Locate the cell with the specified text and output its [x, y] center coordinate. 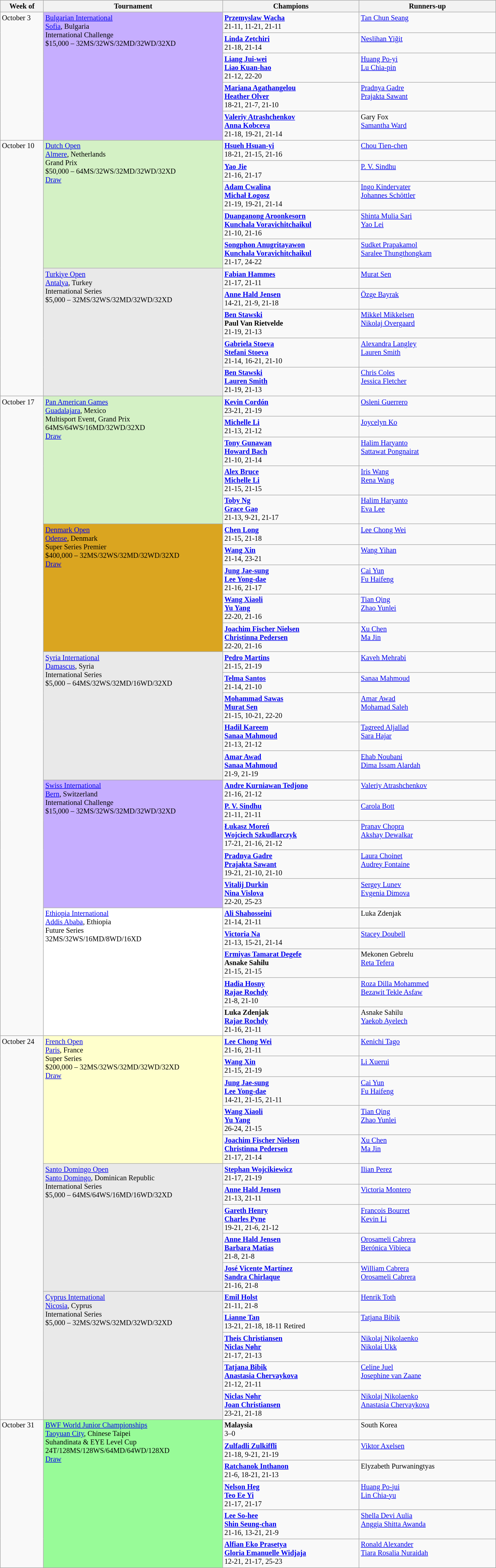
Nelson Heg Teo Ee Yi21-17, 21-17 [291, 1495]
Joachim Fischer Nielsen Christinna Pedersen22-20, 21-16 [291, 637]
Joachim Fischer Nielsen Christinna Pedersen21-17, 21-14 [291, 1149]
Anne Hald Jensen21-13, 21-11 [291, 1194]
Ali Shahosseini21-14, 21-11 [291, 918]
Yao Jie21-16, 21-17 [291, 171]
Ben Stawski Lauren Smith21-19, 21-13 [291, 381]
Carola Bott [427, 810]
Pan American GamesGuadalajara, MexicoMultisport Event, Grand Prix64MS/64WS/16MD/32WD/32XDDraw [133, 460]
Mohammad Sawas Murat Sen21-15, 10-21, 22-20 [291, 707]
Anne Hald Jensen14-21, 21-9, 21-18 [291, 299]
Malaysia3–0 [291, 1430]
Kenichi Tago [427, 1046]
Fabian Hammes21-17, 21-11 [291, 278]
Niclas Nøhr Joan Christiansen23-21, 21-18 [291, 1405]
Asnake Sahilu Yaekob Ayelech [427, 1021]
Ethiopia InternationalAddis Ababa, EthiopiaFuture Series32MS/32WS/16MD/8WD/16XD [133, 971]
Lee Chong Wei [427, 534]
Ilian Perez [427, 1174]
Emil Holst21-11, 21-8 [291, 1302]
Laura Choinet Audrey Fontaine [427, 864]
Sanaa Mahmoud [427, 682]
Henrik Toth [427, 1302]
Özge Bayrak [427, 299]
Pranav Chopra Akshay Dewalkar [427, 835]
Runners-up [427, 6]
French OpenParis, FranceSuper Series$200,000 – 32MS/32WS/32MD/32WD/32XDDraw [133, 1099]
Sudket Prapakamol Saralee Thungthongkam [427, 254]
Swiss InternationalBern, SwitzerlandInternational Challenge$15,000 – 32MS/32WS/32MD/32WD/32XD [133, 844]
Adam Cwalina Michał Łogosz21-19, 19-21, 21-14 [291, 196]
Ingo Kindervater Johannes Schöttler [427, 196]
Alfian Eko Prasetya Gloria Emanuelle Widjaja12-21, 21-17, 25-23 [291, 1553]
Roza Dilla Mohammed Bezawit Tekle Asfaw [427, 992]
Chou Tien-chen [427, 150]
Linda Zetchiri21-18, 21-14 [291, 43]
Victoria Na21-13, 15-21, 21-14 [291, 938]
Wang Yihan [427, 555]
Shella Devi Aulia Anggia Shitta Awanda [427, 1524]
Champions [291, 6]
Przemyslaw Wacha21-11, 11-21, 21-11 [291, 22]
Orosameli Cabrera Berónica Vibieca [427, 1248]
Halim Haryanto Eva Lee [427, 509]
Murat Sen [427, 278]
Stacey Doubell [427, 938]
Santo Domingo OpenSanto Domingo, Dominican RepublicInternational Series$5,000 – 64MS/64WS/16MD/16WD/32XD [133, 1227]
Stephan Wojcikiewicz21-17, 21-19 [291, 1174]
Gary Fox Samantha Ward [427, 126]
Luka Zdenjak [427, 918]
Sergey Lunev Evgenia Dimova [427, 893]
October 3 [22, 76]
Mikkel Mikkelsen Nikolaj Overgaard [427, 323]
Valeriy Atrashchenkov Anna Kobceva21-18, 19-21, 21-14 [291, 126]
October 17 [22, 716]
Celine Juel Josephine van Zaane [427, 1376]
Amar Awad Sanaa Mahmoud21-9, 21-19 [291, 765]
Wang Xiaoli Yu Yang26-24, 21-15 [291, 1120]
Tony Gunawan Howard Bach21-10, 21-14 [291, 451]
Theis Christiansen Niclas Nøhr21-17, 21-13 [291, 1347]
Hadia Hosny Rajae Rochdy21-8, 21-10 [291, 992]
Syria InternationalDamascus, SyriaInternational Series$5,000 – 64MS/32WS/32MD/16WD/32XD [133, 715]
Francois Bourret Kevin Li [427, 1219]
Li Xuerui [427, 1066]
Cyprus InternationalNicosia, CyprusInternational Series$5,000 – 32MS/32WS/32MD/32WD/32XD [133, 1355]
Anne Hald Jensen Barbara Matias21-8, 21-8 [291, 1248]
BWF World Junior ChampionshipsTaoyuan City, Chinese TaipeiSuhandinata & EYE Level Cup 24T/128MS/128WS/64MD/64WD/128XD Draw [133, 1493]
P. V. Sindhu21-11, 21-11 [291, 810]
Week of [22, 6]
Iris Wang Rena Wang [427, 480]
José Vicente Martínez Sandra Chirlaque21-16, 21-8 [291, 1277]
Victoria Montero [427, 1194]
Osleni Guerrero [427, 406]
Liang Jui-wei Liao Kuan-hao21-12, 22-20 [291, 67]
Valeriy Atrashchenkov [427, 790]
Wang Xiaoli Yu Yang22-20, 21-16 [291, 608]
South Korea [427, 1430]
Joycelyn Ko [427, 426]
Telma Santos21-14, 21-10 [291, 682]
Pedro Martins21-15, 21-19 [291, 662]
Vitalij Durkin Nina Vislova22-20, 25-23 [291, 893]
Turkiye Open Antalya, Turkey International Series $5,000 – 32MS/32WS/32MD/32WD/32XD [133, 332]
Gareth Henry Charles Pyne19-21, 21-6, 21-12 [291, 1219]
Ratchanok Inthanon21-6, 18-21, 21-13 [291, 1470]
Jung Jae-sung Lee Yong-dae14-21, 21-15, 21-11 [291, 1091]
Luka Zdenjak Rajae Rochdy21-16, 21-11 [291, 1021]
Amar Awad Mohamad Saleh [427, 707]
Ermiyas Tamarat Degefe Asnake Sahilu21-15, 21-15 [291, 963]
Alexandra Langley Lauren Smith [427, 353]
Ehab Noubani Dima Issam Alardah [427, 765]
Tournament [133, 6]
P. V. Sindhu [427, 171]
October 31 [22, 1493]
Tan Chun Seang [427, 22]
Gabriela Stoeva Stefani Stoeva21-14, 16-21, 21-10 [291, 353]
Toby Ng Grace Gao21-13, 9-21, 21-17 [291, 509]
Michelle Li21-13, 21-12 [291, 426]
Dutch OpenAlmere, NetherlandsGrand Prix$50,000 – 64MS/32WS/32MD/32WD/32XDDraw [133, 204]
Tagreed Aljallad Sara Hajar [427, 736]
Hsueh Hsuan-yi18-21, 21-15, 21-16 [291, 150]
Tatjana Bibik Anastasia Chervaykova21-12, 21-11 [291, 1376]
Huang Po-yi Lu Chia-pin [427, 67]
Elyzabeth Purwaningtyas [427, 1470]
Pradnya Gadre Prajakta Sawant19-21, 21-10, 21-10 [291, 864]
Neslihan Yiğit [427, 43]
Nikolaj Nikolaenko Anastasia Chervaykova [427, 1405]
Shinta Mulia Sari Yao Lei [427, 224]
Lee Chong Wei21-16, 21-11 [291, 1046]
Kaveh Mehrabi [427, 662]
Kevin Cordón23-21, 21-19 [291, 406]
Bulgarian InternationalSofia, BulgariaInternational Challenge$15,000 – 32MS/32WS/32MD/32WD/32XD [133, 76]
Ronald Alexander Tiara Rosalia Nuraidah [427, 1553]
Halim Haryanto Sattawat Pongnairat [427, 451]
October 10 [22, 268]
Wang Xin21-14, 23-21 [291, 555]
Zulfadli Zulkiffli21-18, 9-21, 21-19 [291, 1450]
Lee So-hee Shin Seung-chan21-16, 13-21, 21-9 [291, 1524]
Lianne Tan13-21, 21-18, 18-11 Retired [291, 1322]
Ben Stawski Paul Van Rietvelde21-19, 21-13 [291, 323]
Pradnya Gadre Prajakta Sawant [427, 97]
William Cabrera Orosameli Cabrera [427, 1277]
Chen Long21-15, 21-18 [291, 534]
Nikolaj Nikolaenko Nikolai Ukk [427, 1347]
Denmark OpenOdense, DenmarkSuper Series Premier$400,000 – 32MS/32WS/32MD/32WD/32XDDraw [133, 588]
Huang Po-jui Lin Chia-yu [427, 1495]
Duanganong Aroonkesorn Kunchala Voravichitchaikul21-10, 21-16 [291, 224]
Mariana Agathangelou Heather Olver18-21, 21-7, 21-10 [291, 97]
Wang Xin21-15, 21-19 [291, 1066]
Hadil Kareem Sanaa Mahmoud21-13, 21-12 [291, 736]
Łukasz Moreń Wojciech Szkudlarczyk17-21, 21-16, 21-12 [291, 835]
Tatjana Bibik [427, 1322]
Alex Bruce Michelle Li21-15, 21-15 [291, 480]
Andre Kurniawan Tedjono21-16, 21-12 [291, 790]
Jung Jae-sung Lee Yong-dae21-16, 21-17 [291, 579]
Songphon Anugritayawon Kunchala Voravichitchaikul21-17, 24-22 [291, 254]
October 24 [22, 1227]
Chris Coles Jessica Fletcher [427, 381]
Viktor Axelsen [427, 1450]
Mekonen Gebrelu Reta Tefera [427, 963]
